Determine the [X, Y] coordinate at the center of the cell enclosing the given text.  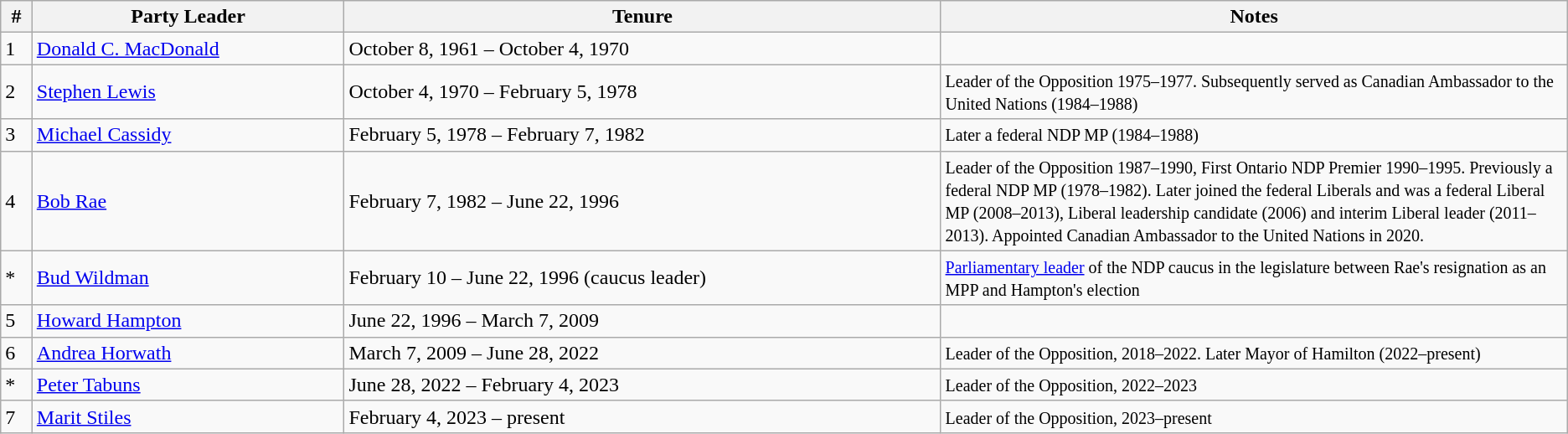
February 7, 1982 – June 22, 1996 [642, 201]
# [17, 17]
Parliamentary leader of the NDP caucus in the legislature between Rae's resignation as an MPP and Hampton's election [1254, 278]
Marit Stiles [188, 416]
Bud Wildman [188, 278]
February 4, 2023 – present [642, 416]
Leader of the Opposition 1975–1977. Subsequently served as Canadian Ambassador to the United Nations (1984–1988) [1254, 92]
Notes [1254, 17]
February 10 – June 22, 1996 (caucus leader) [642, 278]
March 7, 2009 – June 28, 2022 [642, 353]
February 5, 1978 – February 7, 1982 [642, 135]
June 28, 2022 – February 4, 2023 [642, 385]
Peter Tabuns [188, 385]
Andrea Horwath [188, 353]
3 [17, 135]
Party Leader [188, 17]
Howard Hampton [188, 321]
Tenure [642, 17]
Bob Rae [188, 201]
Leader of the Opposition, 2018–2022. Later Mayor of Hamilton (2022–present) [1254, 353]
October 4, 1970 – February 5, 1978 [642, 92]
6 [17, 353]
2 [17, 92]
Later a federal NDP MP (1984–1988) [1254, 135]
Leader of the Opposition, 2022–2023 [1254, 385]
4 [17, 201]
Stephen Lewis [188, 92]
7 [17, 416]
Donald C. MacDonald [188, 49]
October 8, 1961 – October 4, 1970 [642, 49]
June 22, 1996 – March 7, 2009 [642, 321]
5 [17, 321]
1 [17, 49]
Leader of the Opposition, 2023–present [1254, 416]
Michael Cassidy [188, 135]
